Scan for the cell matching the given text and deliver its (x, y) coordinate at center. 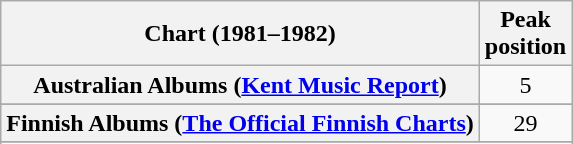
Chart (1981–1982) (240, 34)
29 (525, 123)
Finnish Albums (The Official Finnish Charts) (240, 123)
Australian Albums (Kent Music Report) (240, 85)
Peakposition (525, 34)
5 (525, 85)
